Scan for the cell matching the given text and deliver its (x, y) coordinate at center. 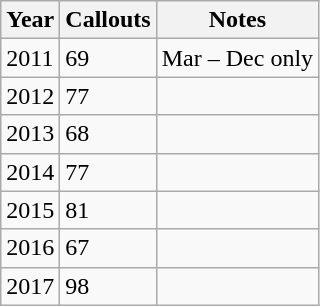
2017 (30, 286)
67 (108, 248)
68 (108, 134)
2014 (30, 172)
2012 (30, 96)
2013 (30, 134)
98 (108, 286)
2016 (30, 248)
2015 (30, 210)
2011 (30, 58)
Notes (237, 20)
Year (30, 20)
Callouts (108, 20)
69 (108, 58)
81 (108, 210)
Mar – Dec only (237, 58)
